Provide the [X, Y] coordinate of the cell's center where the given text is located.  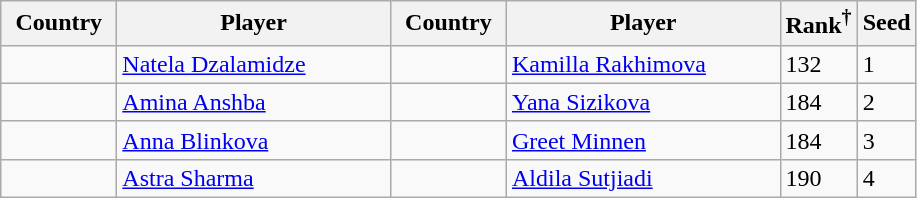
Anna Blinkova [254, 140]
Seed [886, 24]
Amina Anshba [254, 102]
4 [886, 178]
Yana Sizikova [643, 102]
Kamilla Rakhimova [643, 64]
Astra Sharma [254, 178]
190 [818, 178]
1 [886, 64]
Natela Dzalamidze [254, 64]
132 [818, 64]
2 [886, 102]
Aldila Sutjiadi [643, 178]
3 [886, 140]
Rank† [818, 24]
Greet Minnen [643, 140]
